Return (X, Y) of the center of cell containing provided text 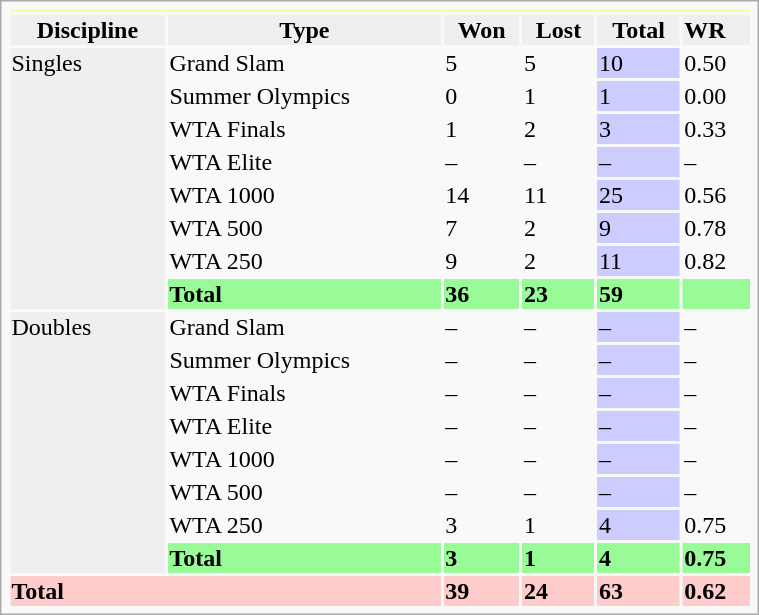
WR (716, 30)
Discipline (88, 30)
Doubles (88, 442)
10 (638, 63)
24 (559, 591)
0.00 (716, 96)
36 (482, 294)
59 (638, 294)
Singles (88, 178)
25 (638, 195)
0.33 (716, 129)
0.56 (716, 195)
63 (638, 591)
Won (482, 30)
Lost (559, 30)
Type (304, 30)
7 (482, 228)
39 (482, 591)
0.78 (716, 228)
0.50 (716, 63)
0.62 (716, 591)
0.82 (716, 261)
14 (482, 195)
0 (482, 96)
23 (559, 294)
